Determine the [x, y] coordinate at the center of the cell enclosing the given text.  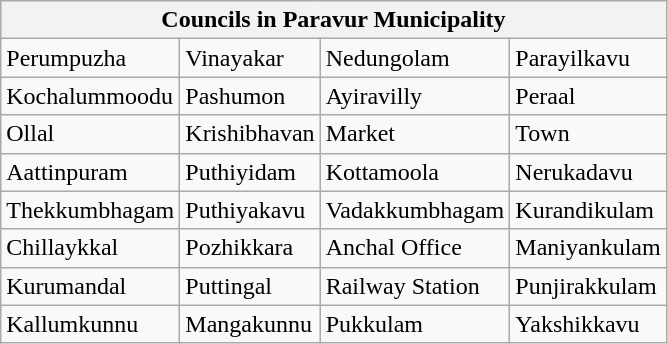
Yakshikkavu [588, 324]
Puthiyakavu [250, 210]
Thekkumbhagam [90, 210]
Vadakkumbhagam [415, 210]
Maniyankulam [588, 248]
Krishibhavan [250, 134]
Aattinpuram [90, 172]
Market [415, 134]
Kurumandal [90, 286]
Kurandikulam [588, 210]
Pashumon [250, 96]
Vinayakar [250, 58]
Railway Station [415, 286]
Perumpuzha [90, 58]
Nedungolam [415, 58]
Anchal Office [415, 248]
Parayilkavu [588, 58]
Kochalummoodu [90, 96]
Mangakunnu [250, 324]
Nerukadavu [588, 172]
Councils in Paravur Municipality [334, 20]
Ollal [90, 134]
Ayiravilly [415, 96]
Puttingal [250, 286]
Peraal [588, 96]
Pozhikkara [250, 248]
Puthiyidam [250, 172]
Pukkulam [415, 324]
Kottamoola [415, 172]
Punjirakkulam [588, 286]
Town [588, 134]
Chillaykkal [90, 248]
Kallumkunnu [90, 324]
